Return the [X, Y] coordinate for the center point of the cell that contains the specified text.  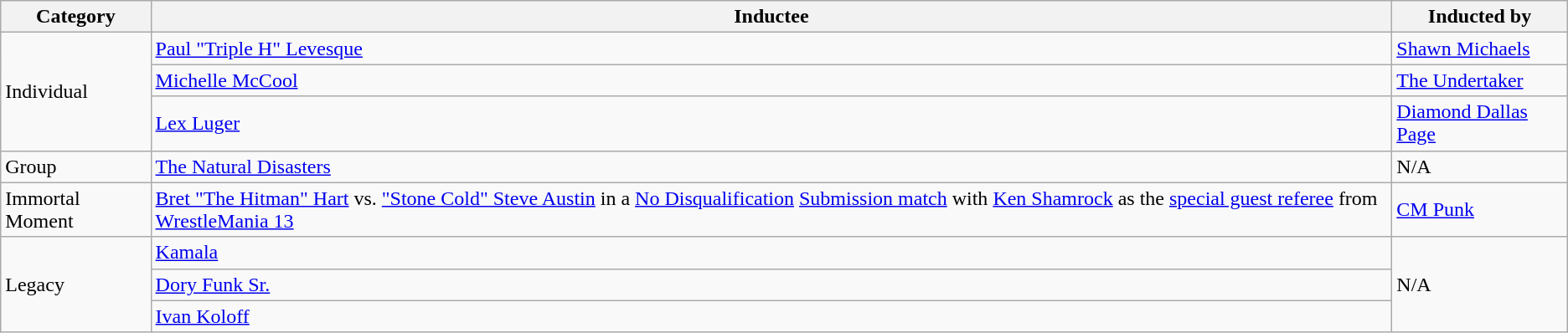
Inducted by [1479, 17]
The Natural Disasters [771, 166]
Diamond Dallas Page [1479, 124]
Kamala [771, 253]
Shawn Michaels [1479, 49]
Inductee [771, 17]
The Undertaker [1479, 80]
Immortal Moment [75, 209]
Category [75, 17]
Paul "Triple H" Levesque [771, 49]
Michelle McCool [771, 80]
CM Punk [1479, 209]
Individual [75, 92]
Group [75, 166]
Dory Funk Sr. [771, 284]
Lex Luger [771, 124]
Ivan Koloff [771, 316]
Legacy [75, 284]
